Search for the cell housing the specified text and yield its (x, y) center coordinate. 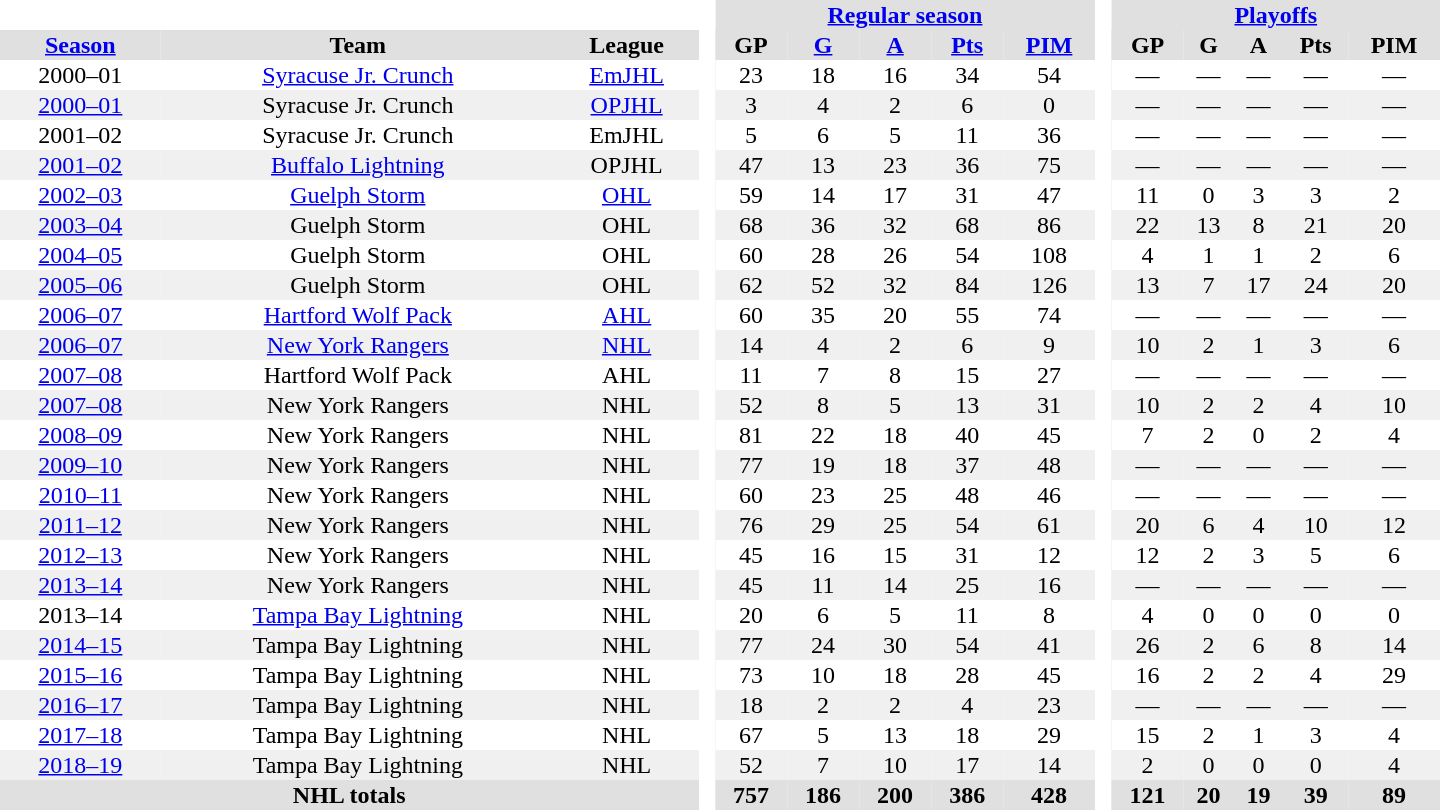
757 (751, 795)
37 (967, 465)
126 (1049, 285)
121 (1148, 795)
2011–12 (80, 525)
200 (895, 795)
108 (1049, 255)
Season (80, 45)
2008–09 (80, 435)
75 (1049, 165)
2003–04 (80, 225)
41 (1049, 645)
9 (1049, 345)
67 (751, 735)
59 (751, 195)
73 (751, 675)
Team (358, 45)
Regular season (905, 15)
2018–19 (80, 765)
2012–13 (80, 555)
61 (1049, 525)
2016–17 (80, 705)
74 (1049, 315)
2010–11 (80, 495)
21 (1316, 225)
2014–15 (80, 645)
86 (1049, 225)
81 (751, 435)
27 (1049, 375)
35 (823, 315)
League (627, 45)
84 (967, 285)
NHL totals (349, 795)
30 (895, 645)
Buffalo Lightning (358, 165)
34 (967, 75)
46 (1049, 495)
40 (967, 435)
2015–16 (80, 675)
2009–10 (80, 465)
39 (1316, 795)
89 (1394, 795)
76 (751, 525)
2017–18 (80, 735)
386 (967, 795)
428 (1049, 795)
Playoffs (1276, 15)
2002–03 (80, 195)
2005–06 (80, 285)
2004–05 (80, 255)
55 (967, 315)
186 (823, 795)
62 (751, 285)
